Determine the [x, y] coordinate at the center of the cell enclosing the given text.  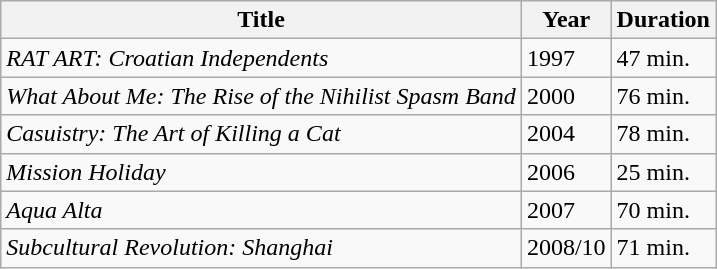
Casuistry: The Art of Killing a Cat [262, 134]
What About Me: The Rise of the Nihilist Spasm Band [262, 96]
76 min. [663, 96]
25 min. [663, 172]
70 min. [663, 210]
2006 [566, 172]
71 min. [663, 248]
Duration [663, 20]
Year [566, 20]
Title [262, 20]
47 min. [663, 58]
Aqua Alta [262, 210]
2008/10 [566, 248]
Mission Holiday [262, 172]
2000 [566, 96]
2004 [566, 134]
1997 [566, 58]
2007 [566, 210]
RAT ART: Croatian Independents [262, 58]
Subcultural Revolution: Shanghai [262, 248]
78 min. [663, 134]
